Pinpoint the cell where the given text exists, returning its (x, y) midpoint coordinate. 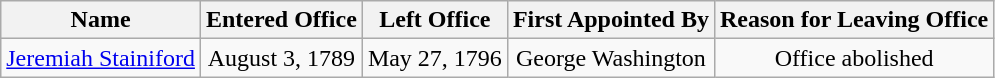
Jeremiah Stainiford (101, 58)
George Washington (610, 58)
Entered Office (281, 20)
Name (101, 20)
August 3, 1789 (281, 58)
Left Office (434, 20)
First Appointed By (610, 20)
May 27, 1796 (434, 58)
Reason for Leaving Office (854, 20)
Office abolished (854, 58)
